Return (X, Y) of the center of cell containing provided text 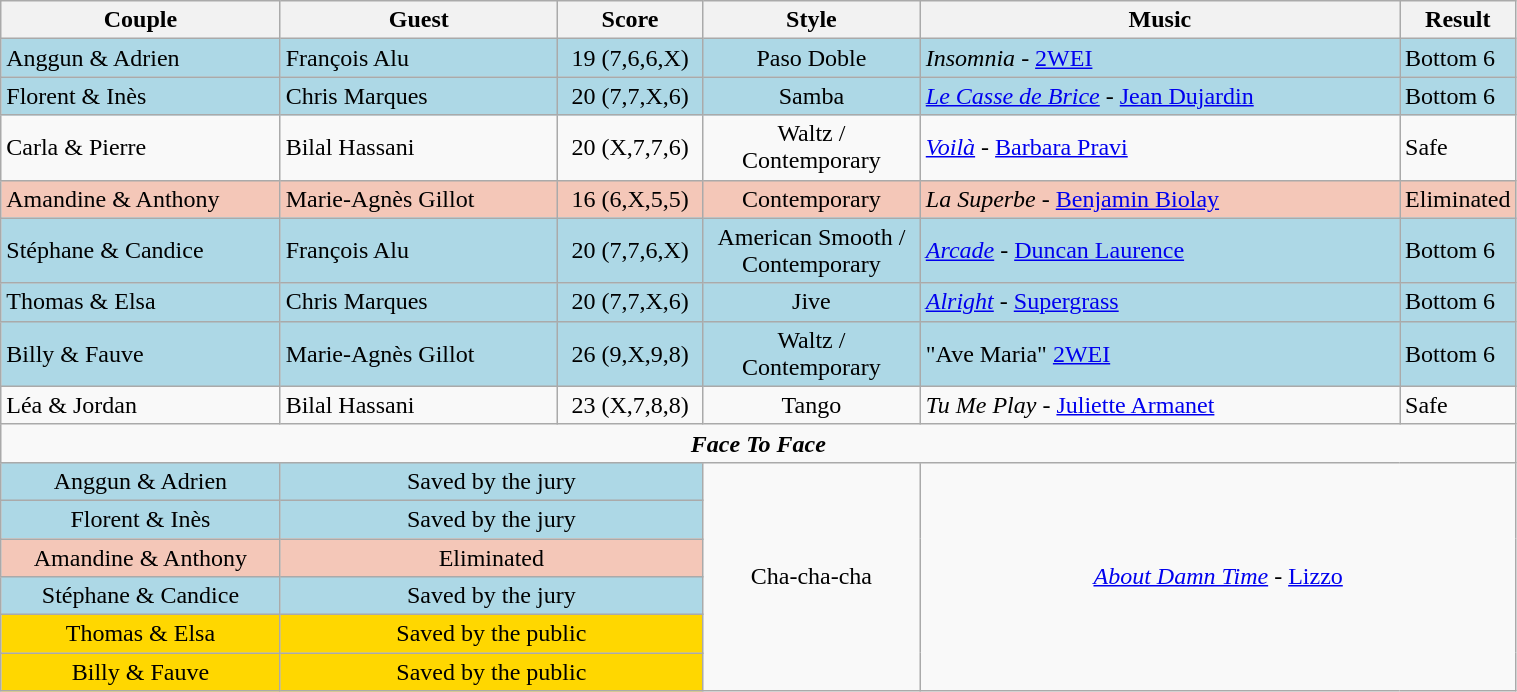
Alright - Supergrass (1160, 302)
Voilà - Barbara Pravi (1160, 148)
26 (9,X,9,8) (630, 354)
Tango (812, 405)
American Smooth / Contemporary (812, 250)
Le Casse de Brice - Jean Dujardin (1160, 96)
Tu Me Play - Juliette Armanet (1160, 405)
20 (X,7,7,6) (630, 148)
Jive (812, 302)
Result (1458, 20)
Paso Doble (812, 58)
Contemporary (812, 199)
23 (X,7,8,8) (630, 405)
Guest (418, 20)
19 (7,6,6,X) (630, 58)
Samba (812, 96)
Score (630, 20)
Face To Face (758, 443)
La Superbe - Benjamin Biolay (1160, 199)
16 (6,X,5,5) (630, 199)
"Ave Maria" 2WEI (1160, 354)
Cha-cha-cha (812, 576)
Carla & Pierre (140, 148)
Léa & Jordan (140, 405)
Style (812, 20)
20 (7,7,6,X) (630, 250)
Couple (140, 20)
Insomnia - 2WEI (1160, 58)
Music (1160, 20)
About Damn Time - Lizzo (1218, 576)
Arcade - Duncan Laurence (1160, 250)
